Locate the cell with the specified text and output its [x, y] center coordinate. 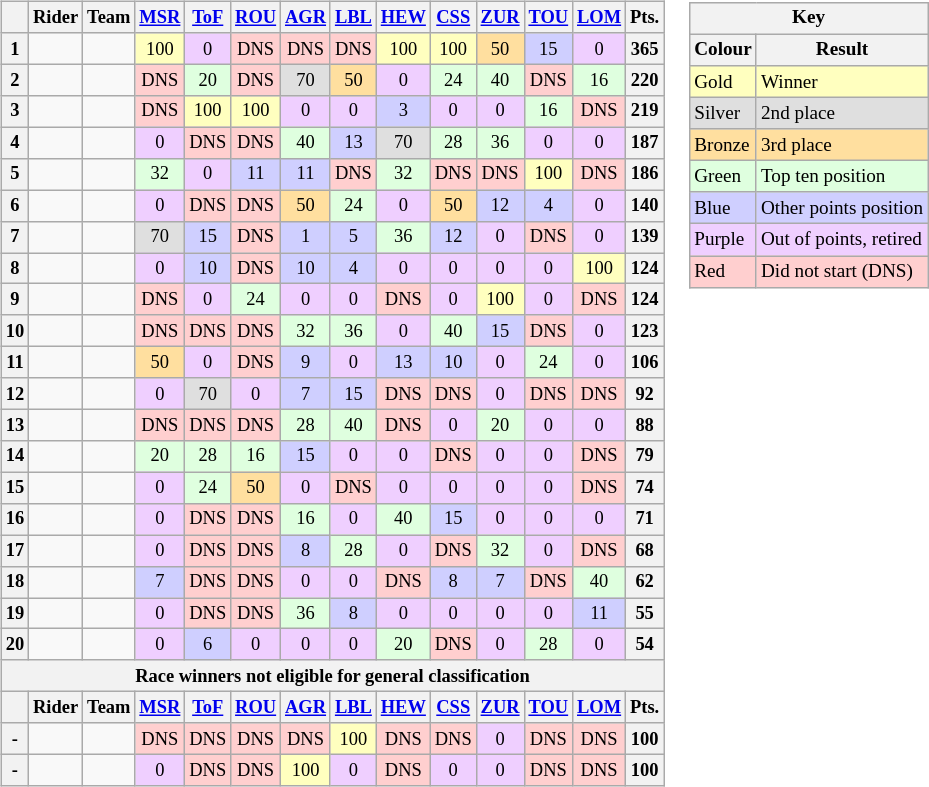
Key [809, 18]
187 [645, 142]
Silver [724, 113]
Race winners not eligible for general classification [332, 676]
365 [645, 48]
Blue [724, 208]
2nd place [842, 113]
88 [645, 424]
Purple [724, 240]
14 [14, 456]
Gold [724, 82]
74 [645, 488]
3rd place [842, 145]
2 [14, 80]
Colour [724, 50]
Winner [842, 82]
Bronze [724, 145]
Out of points, retired [842, 240]
186 [645, 174]
Green [724, 177]
Red [724, 272]
79 [645, 456]
92 [645, 394]
106 [645, 362]
62 [645, 582]
Other points position [842, 208]
18 [14, 582]
139 [645, 236]
17 [14, 550]
Result [842, 50]
Did not start (DNS) [842, 272]
71 [645, 518]
219 [645, 112]
68 [645, 550]
220 [645, 80]
140 [645, 206]
19 [14, 614]
Top ten position [842, 177]
54 [645, 644]
55 [645, 614]
123 [645, 330]
